Return [X, Y] of the center of cell containing provided text 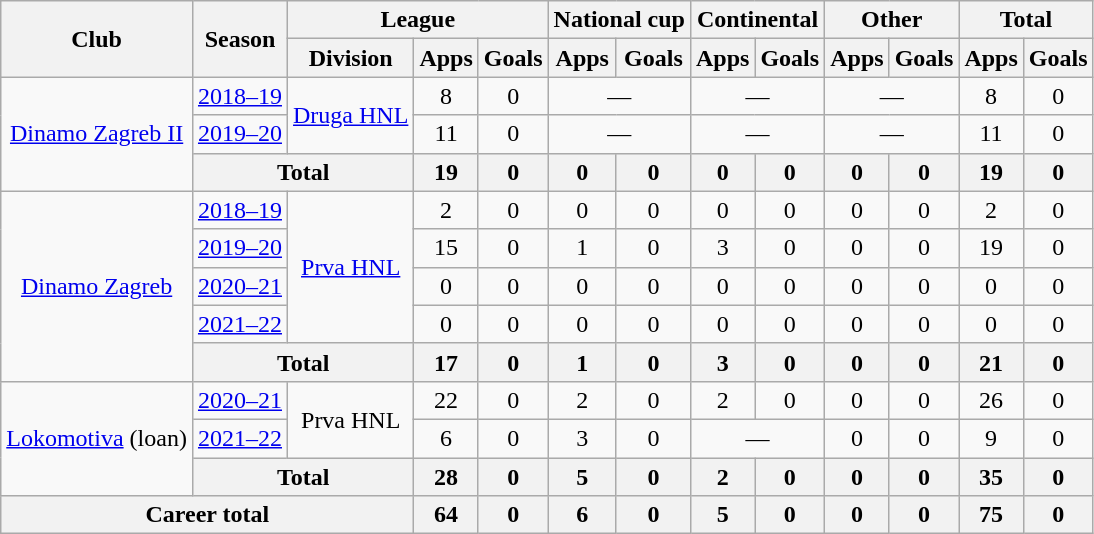
9 [991, 438]
Season [240, 39]
League [418, 20]
Dinamo Zagreb [97, 286]
17 [446, 362]
Career total [208, 515]
64 [446, 515]
15 [446, 248]
22 [446, 400]
Druga HNL [351, 115]
Division [351, 58]
Club [97, 39]
28 [446, 477]
26 [991, 400]
21 [991, 362]
National cup [619, 20]
Other [892, 20]
Dinamo Zagreb II [97, 134]
Continental [757, 20]
35 [991, 477]
Lokomotiva (loan) [97, 438]
75 [991, 515]
